Scan for the cell matching the given text and deliver its (x, y) coordinate at center. 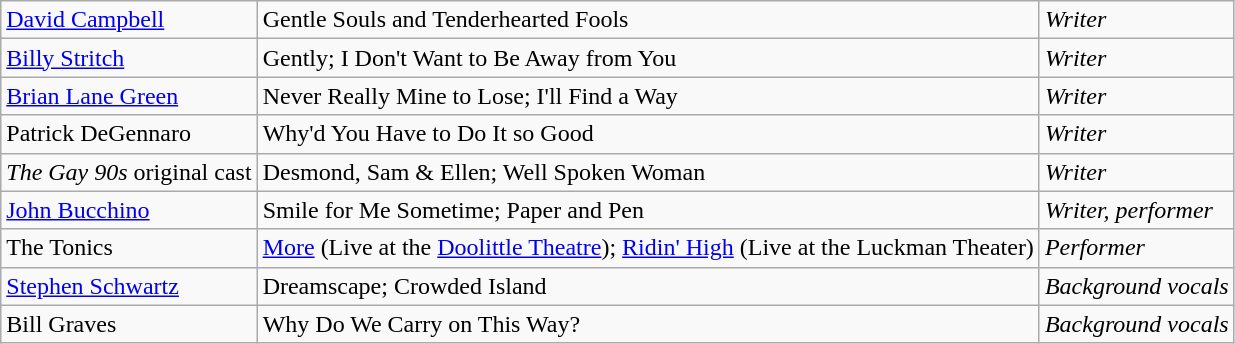
Gentle Souls and Tenderhearted Fools (648, 20)
Gently; I Don't Want to Be Away from You (648, 58)
Dreamscape; Crowded Island (648, 286)
John Bucchino (129, 210)
Smile for Me Sometime; Paper and Pen (648, 210)
Writer, performer (1136, 210)
Why Do We Carry on This Way? (648, 324)
The Tonics (129, 248)
Bill Graves (129, 324)
More (Live at the Doolittle Theatre); Ridin' High (Live at the Luckman Theater) (648, 248)
Performer (1136, 248)
The Gay 90s original cast (129, 172)
Why'd You Have to Do It so Good (648, 134)
Patrick DeGennaro (129, 134)
Never Really Mine to Lose; I'll Find a Way (648, 96)
Desmond, Sam & Ellen; Well Spoken Woman (648, 172)
Billy Stritch (129, 58)
Brian Lane Green (129, 96)
Stephen Schwartz (129, 286)
David Campbell (129, 20)
